Locate the cell with the specified text and output its (X, Y) center coordinate. 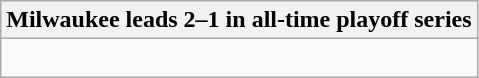
Milwaukee leads 2–1 in all-time playoff series (239, 20)
